From the cell containing the given text, extract its center point as [x, y] coordinate. 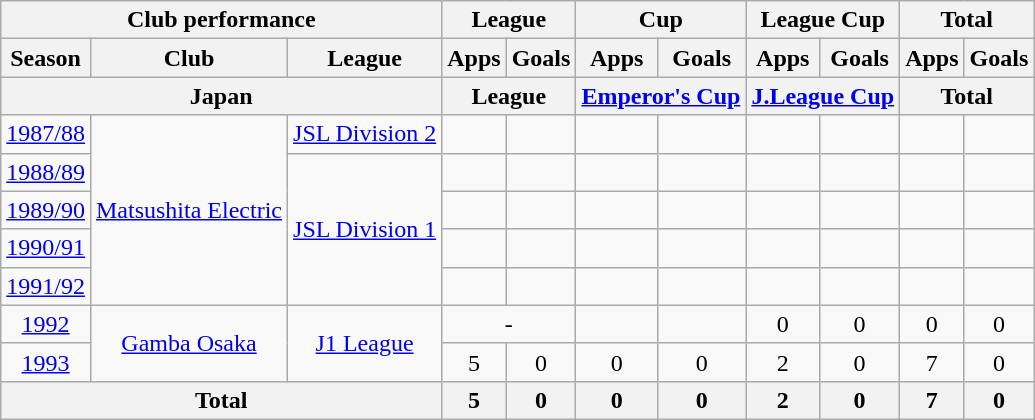
Cup [661, 20]
1987/88 [46, 134]
Club [188, 58]
JSL Division 2 [365, 134]
J.League Cup [823, 96]
1989/90 [46, 210]
League Cup [823, 20]
1988/89 [46, 172]
Club performance [222, 20]
Emperor's Cup [661, 96]
1991/92 [46, 286]
J1 League [365, 343]
1990/91 [46, 248]
JSL Division 1 [365, 229]
- [509, 324]
Season [46, 58]
Matsushita Electric [188, 210]
1992 [46, 324]
Gamba Osaka [188, 343]
Japan [222, 96]
1993 [46, 362]
